Find where the given text appears and provide that cell's center as (x, y) coordinate. 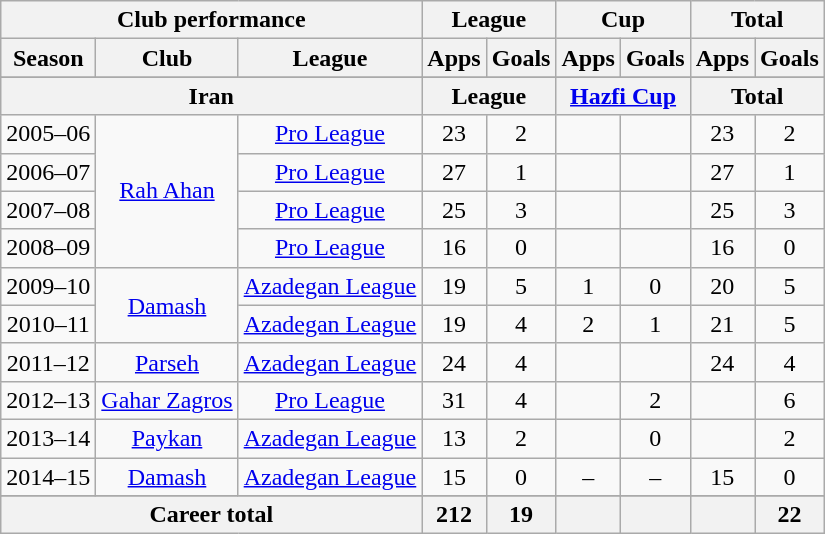
2007–08 (48, 210)
13 (454, 438)
Season (48, 58)
21 (722, 324)
Hazfi Cup (623, 96)
2014–15 (48, 477)
Rah Ahan (167, 191)
2005–06 (48, 134)
Career total (212, 515)
2013–14 (48, 438)
31 (454, 400)
2009–10 (48, 286)
22 (790, 515)
Club performance (212, 20)
Iran (212, 96)
Cup (623, 20)
6 (790, 400)
2010–11 (48, 324)
2012–13 (48, 400)
212 (454, 515)
2011–12 (48, 362)
Gahar Zagros (167, 400)
Paykan (167, 438)
20 (722, 286)
Parseh (167, 362)
2006–07 (48, 172)
2008–09 (48, 248)
Club (167, 58)
